Return [X, Y] of the center of cell containing provided text 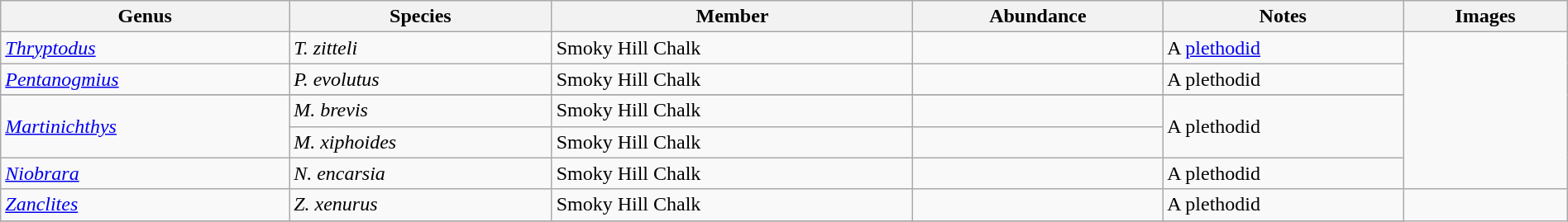
Notes [1284, 17]
N. encarsia [421, 173]
M. xiphoides [421, 142]
P. evolutus [421, 79]
Thryptodus [146, 48]
Species [421, 17]
Abundance [1038, 17]
M. brevis [421, 111]
Zanclites [146, 205]
Images [1485, 17]
Pentanogmius [146, 79]
Martinichthys [146, 126]
Z. xenurus [421, 205]
Niobrara [146, 173]
T. zitteli [421, 48]
Member [733, 17]
Genus [146, 17]
